Identify which cell holds the provided text, then report its (X, Y) central coordinate. 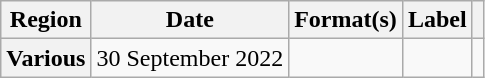
Format(s) (346, 20)
Various (46, 58)
Region (46, 20)
Date (190, 20)
30 September 2022 (190, 58)
Label (437, 20)
